Find where the given text appears and provide that cell's center as [x, y] coordinate. 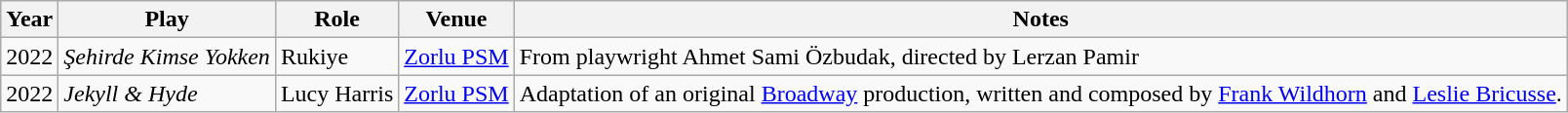
Rukiye [336, 56]
Notes [1040, 19]
Lucy Harris [336, 94]
Role [336, 19]
Venue [456, 19]
Play [168, 19]
From playwright Ahmet Sami Özbudak, directed by Lerzan Pamir [1040, 56]
Adaptation of an original Broadway production, written and composed by Frank Wildhorn and Leslie Bricusse. [1040, 94]
Jekyll & Hyde [168, 94]
Şehirde Kimse Yokken [168, 56]
Year [29, 19]
